Return the (x, y) coordinate for the center point of the cell that contains the specified text.  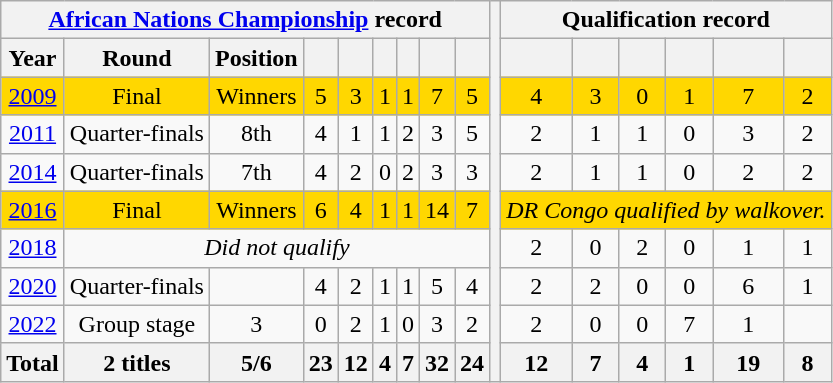
24 (472, 362)
32 (436, 362)
Qualification record (666, 20)
African Nations Championship record (246, 20)
Position (256, 58)
2009 (33, 96)
DR Congo qualified by walkover. (666, 210)
Total (33, 362)
23 (320, 362)
7th (256, 172)
2022 (33, 324)
2 titles (136, 362)
2014 (33, 172)
Year (33, 58)
19 (748, 362)
14 (436, 210)
2018 (33, 248)
2020 (33, 286)
8 (808, 362)
Did not qualify (276, 248)
2016 (33, 210)
8th (256, 134)
2011 (33, 134)
Group stage (136, 324)
Round (136, 58)
5/6 (256, 362)
